Detect which cell encompasses the target text, then output its (X, Y) center coordinate. 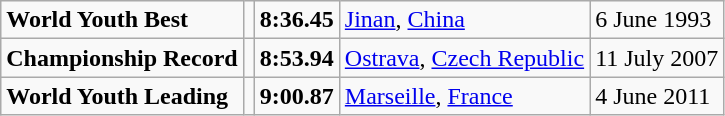
6 June 1993 (657, 20)
Ostrava, Czech Republic (464, 58)
Jinan, China (464, 20)
8:36.45 (296, 20)
Championship Record (122, 58)
Marseille, France (464, 96)
4 June 2011 (657, 96)
11 July 2007 (657, 58)
8:53.94 (296, 58)
World Youth Leading (122, 96)
World Youth Best (122, 20)
9:00.87 (296, 96)
